From the cell containing the given text, extract its center point as (x, y) coordinate. 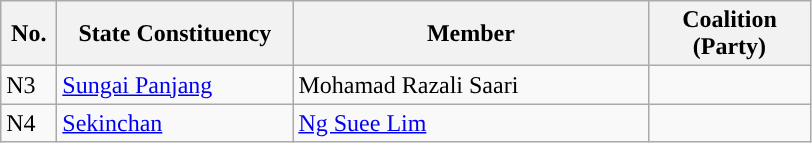
State Constituency (175, 34)
N4 (29, 123)
Sungai Panjang (175, 85)
Sekinchan (175, 123)
Member (471, 34)
Ng Suee Lim (471, 123)
Mohamad Razali Saari (471, 85)
Coalition (Party) (730, 34)
No. (29, 34)
N3 (29, 85)
